Locate the cell with the specified text and output its (x, y) center coordinate. 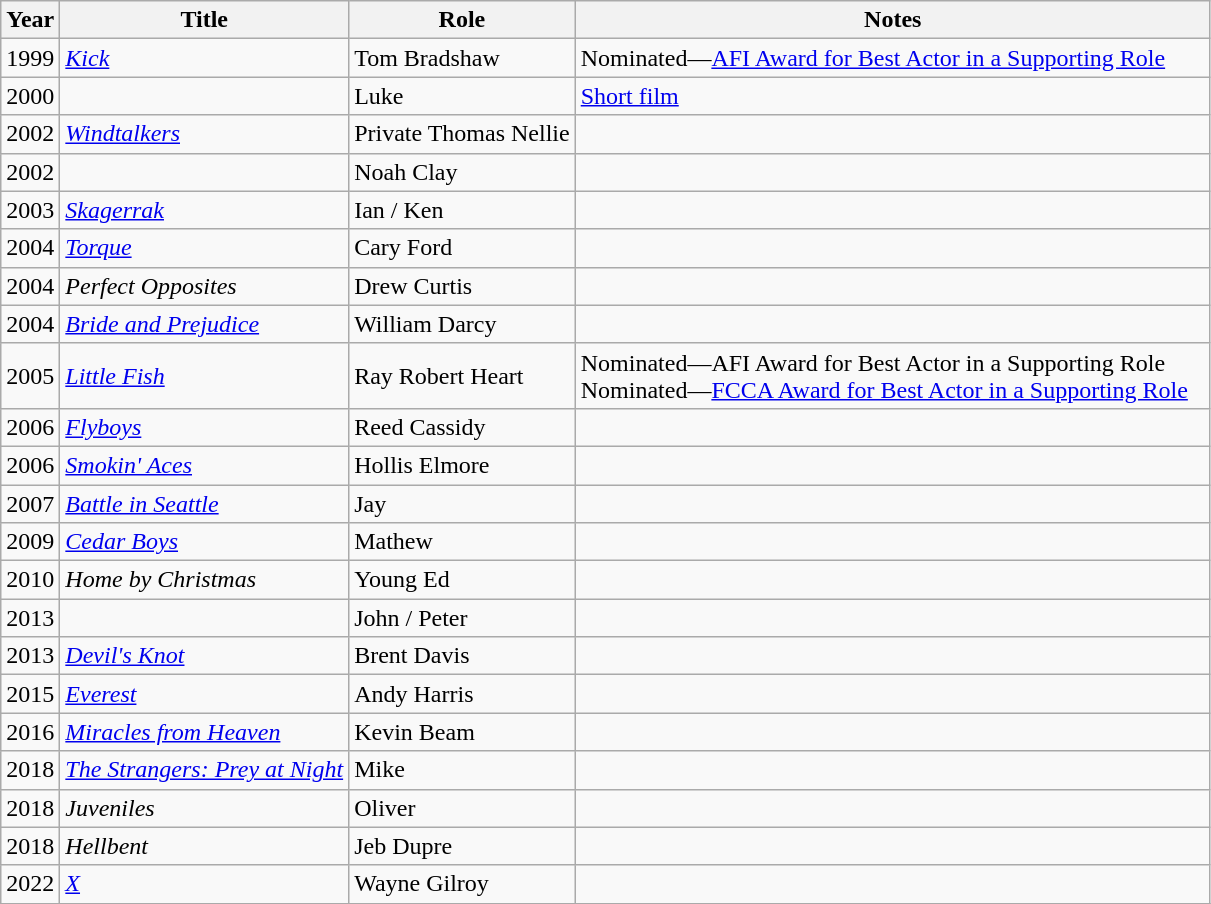
John / Peter (462, 618)
William Darcy (462, 324)
The Strangers: Prey at Night (204, 770)
2007 (30, 503)
2000 (30, 96)
Mike (462, 770)
Year (30, 20)
Private Thomas Nellie (462, 134)
Hollis Elmore (462, 465)
2009 (30, 542)
Notes (892, 20)
Flyboys (204, 427)
Nominated—AFI Award for Best Actor in a Supporting RoleNominated—FCCA Award for Best Actor in a Supporting Role (892, 376)
Tom Bradshaw (462, 58)
2010 (30, 580)
Smokin' Aces (204, 465)
Cary Ford (462, 248)
Home by Christmas (204, 580)
Juveniles (204, 808)
Luke (462, 96)
Kick (204, 58)
Skagerrak (204, 210)
2016 (30, 732)
Miracles from Heaven (204, 732)
2003 (30, 210)
Hellbent (204, 846)
2015 (30, 694)
Windtalkers (204, 134)
Andy Harris (462, 694)
X (204, 884)
Role (462, 20)
Ian / Ken (462, 210)
Jay (462, 503)
Reed Cassidy (462, 427)
Devil's Knot (204, 656)
Little Fish (204, 376)
Mathew (462, 542)
Brent Davis (462, 656)
Young Ed (462, 580)
Bride and Prejudice (204, 324)
Short film (892, 96)
Torque (204, 248)
Cedar Boys (204, 542)
Wayne Gilroy (462, 884)
Everest (204, 694)
Jeb Dupre (462, 846)
Noah Clay (462, 172)
Battle in Seattle (204, 503)
Title (204, 20)
Kevin Beam (462, 732)
Nominated—AFI Award for Best Actor in a Supporting Role (892, 58)
1999 (30, 58)
2022 (30, 884)
Perfect Opposites (204, 286)
Ray Robert Heart (462, 376)
Drew Curtis (462, 286)
Oliver (462, 808)
2005 (30, 376)
